Extract the (X, Y) coordinate from the center of the cell holding the provided text.  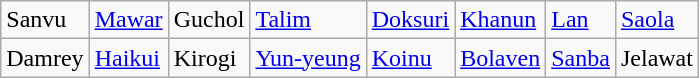
Khanun (500, 20)
Bolaven (500, 58)
Sanvu (45, 20)
Mawar (128, 20)
Guchol (209, 20)
Saola (656, 20)
Koinu (410, 58)
Kirogi (209, 58)
Lan (581, 20)
Talim (308, 20)
Damrey (45, 58)
Doksuri (410, 20)
Jelawat (656, 58)
Sanba (581, 58)
Yun-yeung (308, 58)
Haikui (128, 58)
